Extract the (x, y) coordinate from the center of the cell holding the provided text.  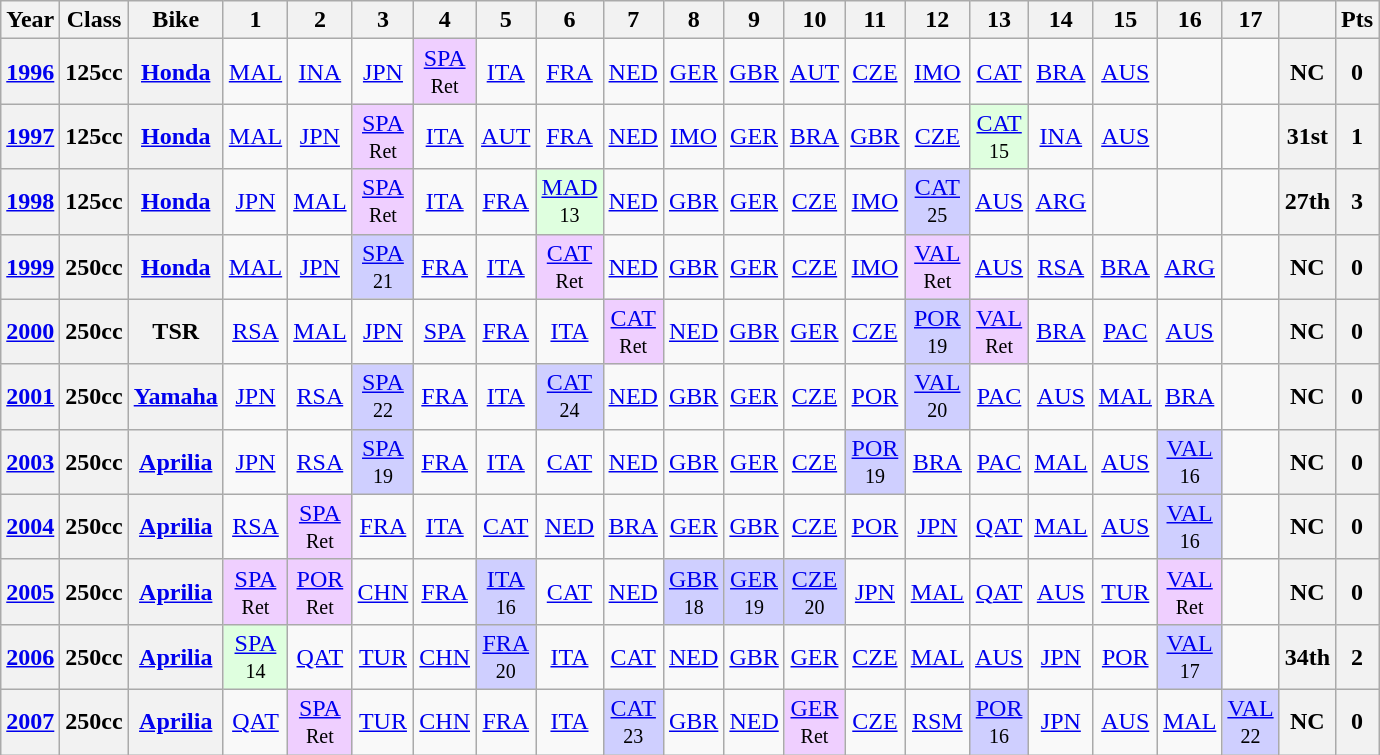
31st (1307, 136)
PORRet (320, 592)
2003 (30, 462)
GER19 (754, 592)
Year (30, 20)
5 (506, 20)
MAD13 (570, 202)
SPA (445, 332)
4 (445, 20)
10 (814, 20)
34th (1307, 656)
Pts (1358, 20)
CZE20 (814, 592)
SPA22 (383, 396)
7 (633, 20)
12 (937, 20)
8 (693, 20)
2001 (30, 396)
FRA20 (506, 656)
Class (94, 20)
11 (875, 20)
Yamaha (176, 396)
VAL17 (1189, 656)
2000 (30, 332)
2004 (30, 526)
GERRet (814, 722)
1999 (30, 266)
1998 (30, 202)
15 (1125, 20)
SPA19 (383, 462)
Bike (176, 20)
13 (1000, 20)
GBR18 (693, 592)
POR16 (1000, 722)
SPA21 (383, 266)
SPA14 (255, 656)
9 (754, 20)
CAT25 (937, 202)
2005 (30, 592)
CAT24 (570, 396)
2007 (30, 722)
ITA16 (506, 592)
CAT15 (1000, 136)
VAL20 (937, 396)
TSR (176, 332)
1996 (30, 72)
16 (1189, 20)
14 (1061, 20)
CAT23 (633, 722)
27th (1307, 202)
2006 (30, 656)
RSM (937, 722)
17 (1250, 20)
1997 (30, 136)
6 (570, 20)
VAL22 (1250, 722)
